Return [x, y] of the center of cell containing provided text 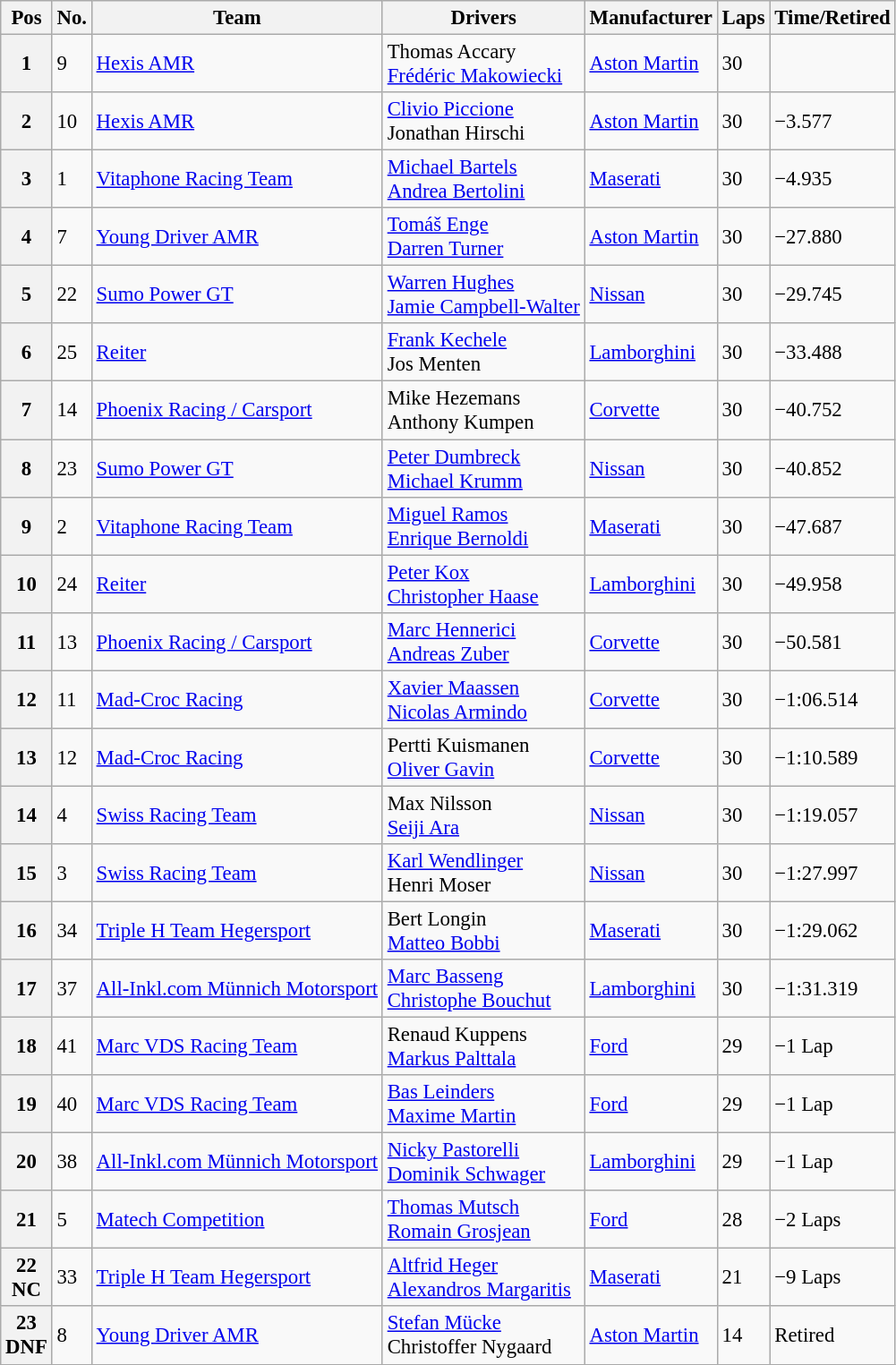
Team [236, 18]
40 [72, 1105]
Mike Hezemans Anthony Kumpen [483, 410]
−4.935 [832, 179]
−1:27.997 [832, 874]
−49.958 [832, 584]
38 [72, 1162]
−47.687 [832, 526]
−9 Laps [832, 1278]
37 [72, 988]
Stefan Mücke Christoffer Nygaard [483, 1335]
Retired [832, 1335]
Karl Wendlinger Henri Moser [483, 874]
−40.752 [832, 410]
Renaud Kuppens Markus Palttala [483, 1047]
Thomas Accary Frédéric Makowiecki [483, 64]
Manufacturer [651, 18]
22NC [27, 1278]
Bert Longin Matteo Bobbi [483, 931]
Drivers [483, 18]
24 [72, 584]
Bas Leinders Maxime Martin [483, 1105]
23 [72, 469]
Thomas Mutsch Romain Grosjean [483, 1219]
−1:19.057 [832, 815]
Frank Kechele Jos Menten [483, 353]
Peter Dumbreck Michael Krumm [483, 469]
Michael Bartels Andrea Bertolini [483, 179]
6 [27, 353]
25 [72, 353]
Xavier Maassen Nicolas Armindo [483, 700]
Laps [743, 18]
−1:31.319 [832, 988]
19 [27, 1105]
Pertti Kuismanen Oliver Gavin [483, 757]
−1:10.589 [832, 757]
Warren Hughes Jamie Campbell-Walter [483, 295]
Tomáš Enge Darren Turner [483, 236]
Pos [27, 18]
16 [27, 931]
−33.488 [832, 353]
23DNF [27, 1335]
−29.745 [832, 295]
−3.577 [832, 122]
Peter Kox Christopher Haase [483, 584]
−50.581 [832, 641]
Marc Hennerici Andreas Zuber [483, 641]
22 [72, 295]
Max Nilsson Seiji Ara [483, 815]
Marc Basseng Christophe Bouchut [483, 988]
33 [72, 1278]
Time/Retired [832, 18]
17 [27, 988]
−40.852 [832, 469]
28 [743, 1219]
No. [72, 18]
Matech Competition [236, 1219]
−1:29.062 [832, 931]
20 [27, 1162]
34 [72, 931]
Miguel Ramos Enrique Bernoldi [483, 526]
Altfrid Heger Alexandros Margaritis [483, 1278]
18 [27, 1047]
−1:06.514 [832, 700]
Clivio Piccione Jonathan Hirschi [483, 122]
Nicky Pastorelli Dominik Schwager [483, 1162]
15 [27, 874]
−27.880 [832, 236]
41 [72, 1047]
−2 Laps [832, 1219]
